Return the (x, y) coordinate for the center point of the cell that contains the specified text.  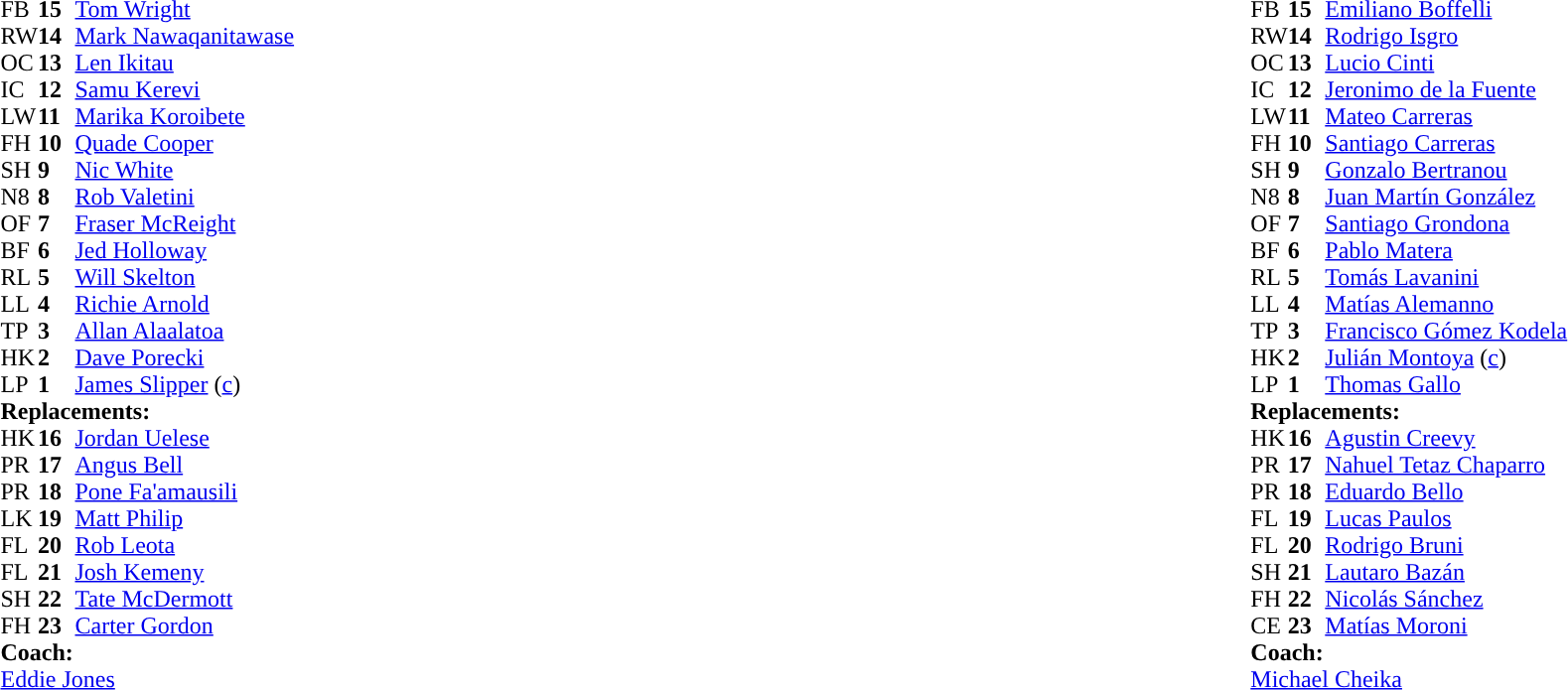
James Slipper (c) (185, 385)
Lucas Paulos (1446, 518)
Pone Fa'amausili (185, 492)
Santiago Grondona (1446, 224)
Dave Porecki (185, 357)
Matías Alemanno (1446, 304)
CE (1269, 625)
Jed Holloway (185, 250)
Juan Martín González (1446, 197)
Fraser McReight (185, 224)
Rodrigo Isgro (1446, 36)
Jordan Uelese (185, 439)
Will Skelton (185, 278)
Thomas Gallo (1446, 385)
Matt Philip (185, 518)
Allan Alaalatoa (185, 332)
Agustin Creevy (1446, 439)
Mateo Carreras (1446, 117)
Mark Nawaqanitawase (185, 36)
Samu Kerevi (185, 89)
Jeronimo de la Fuente (1446, 89)
Nic White (185, 171)
Nahuel Tetaz Chaparro (1446, 465)
Tate McDermott (185, 600)
Julián Montoya (c) (1446, 357)
Pablo Matera (1446, 250)
Tomás Lavanini (1446, 278)
Len Ikitau (185, 64)
Rodrigo Bruni (1446, 546)
Quade Cooper (185, 143)
Rob Valetini (185, 197)
LK (19, 518)
Gonzalo Bertranou (1446, 171)
Rob Leota (185, 546)
Lautaro Bazán (1446, 572)
Francisco Gómez Kodela (1446, 332)
Santiago Carreras (1446, 143)
Angus Bell (185, 465)
Matías Moroni (1446, 625)
Carter Gordon (185, 625)
Eduardo Bello (1446, 492)
Nicolás Sánchez (1446, 600)
Lucio Cinti (1446, 64)
Richie Arnold (185, 304)
Marika Koroibete (185, 117)
Josh Kemeny (185, 572)
